Locate the cell with the specified text and output its (X, Y) center coordinate. 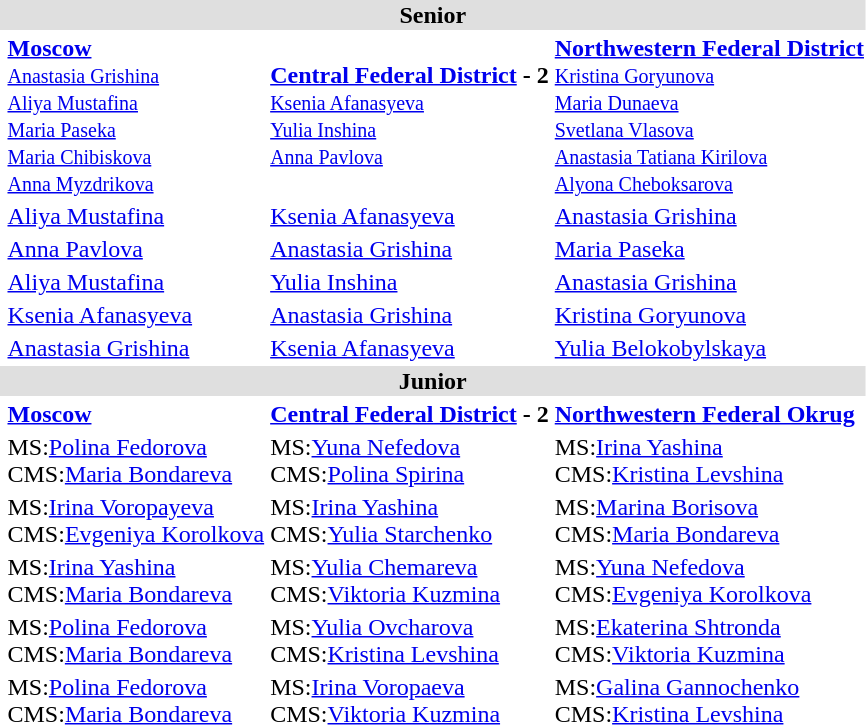
Maria Paseka (709, 249)
MS:Yulia Chemareva CMS:Viktoria Kuzmina (410, 580)
Central Federal District - 2 (410, 414)
Junior (432, 381)
MS:Marina Borisova CMS:Maria Bondareva (709, 520)
Kristina Goryunova (709, 315)
MS:Yuna Nefedova CMS:Polina Spirina (410, 460)
Central Federal District - 2Ksenia AfanasyevaYulia InshinaAnna Pavlova (410, 116)
Yulia Inshina (410, 282)
Moscow (136, 414)
MS:Yulia Ovcharova CMS:Kristina Levshina (410, 640)
Senior (432, 15)
MoscowAnastasia GrishinaAliya MustafinaMaria PasekaMaria ChibiskovaAnna Myzdrikova (136, 116)
Northwestern Federal DistrictKristina GoryunovaMaria DunaevaSvetlana VlasovaAnastasia Tatiana KirilovaAlyona Cheboksarova (709, 116)
MS:Irina Yashina CMS:Yulia Starchenko (410, 520)
MS:Ekaterina Shtronda CMS:Viktoria Kuzmina (709, 640)
MS:Irina Yashina CMS:Maria Bondareva (136, 580)
Yulia Belokobylskaya (709, 348)
Anna Pavlova (136, 249)
Northwestern Federal Okrug (709, 414)
MS:Yuna Nefedova CMS:Evgeniya Korolkova (709, 580)
MS:Irina Yashina CMS:Kristina Levshina (709, 460)
MS:Irina Voropayeva CMS:Evgeniya Korolkova (136, 520)
